Determine the [x, y] coordinate at the center of the cell enclosing the given text.  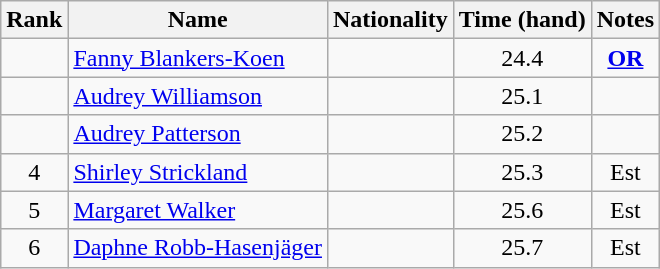
6 [34, 248]
Daphne Robb-Hasenjäger [198, 248]
Margaret Walker [198, 210]
25.1 [522, 96]
5 [34, 210]
Audrey Williamson [198, 96]
24.4 [522, 58]
Rank [34, 20]
4 [34, 172]
Time (hand) [522, 20]
25.3 [522, 172]
Shirley Strickland [198, 172]
25.2 [522, 134]
Fanny Blankers-Koen [198, 58]
Audrey Patterson [198, 134]
25.7 [522, 248]
Notes [625, 20]
25.6 [522, 210]
Name [198, 20]
OR [625, 58]
Nationality [390, 20]
